Scan for the cell matching the given text and deliver its (X, Y) coordinate at center. 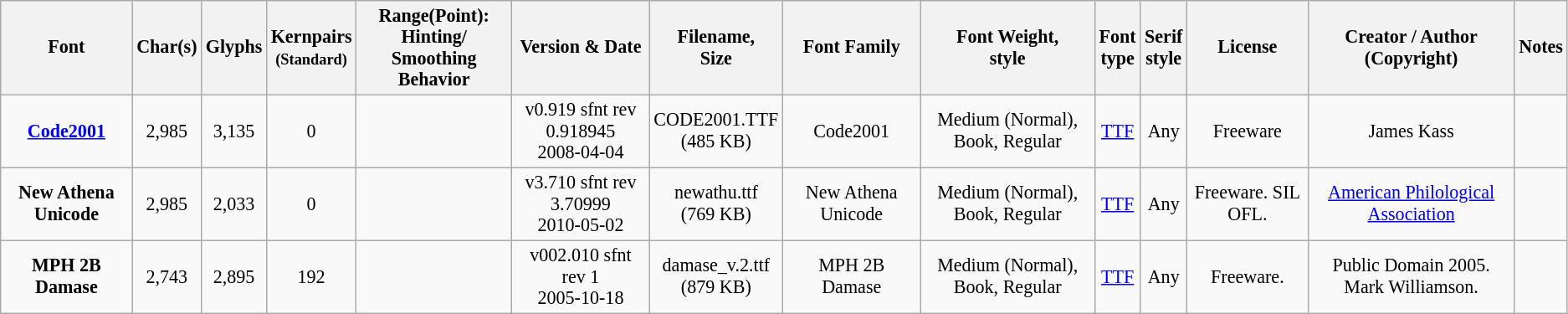
American Philological Association (1411, 204)
License (1248, 47)
Notes (1541, 47)
Creator / Author (Copyright) (1411, 47)
2,895 (234, 276)
v3.710 sfnt rev 3.709992010-05-02 (581, 204)
Range(Point): Hinting/Smoothing Behavior (434, 47)
Serifstyle (1164, 47)
Fonttype (1117, 47)
Freeware (1248, 131)
Freeware. (1248, 276)
James Kass (1411, 131)
Filename,Size (716, 47)
CODE2001.TTF(485 KB) (716, 131)
Public Domain 2005. Mark Williamson. (1411, 276)
Glyphs (234, 47)
damase_v.2.ttf(879 KB) (716, 276)
Kernpairs(Standard) (311, 47)
Version & Date (581, 47)
Char(s) (167, 47)
Font Weight,style (1007, 47)
newathu.ttf(769 KB) (716, 204)
2,743 (167, 276)
192 (311, 276)
v0.919 sfnt rev 0.9189452008-04-04 (581, 131)
3,135 (234, 131)
2,033 (234, 204)
v002.010 sfnt rev 12005-10-18 (581, 276)
Freeware. SIL OFL. (1248, 204)
Font (67, 47)
Font Family (852, 47)
